Search for the cell housing the specified text and yield its (x, y) center coordinate. 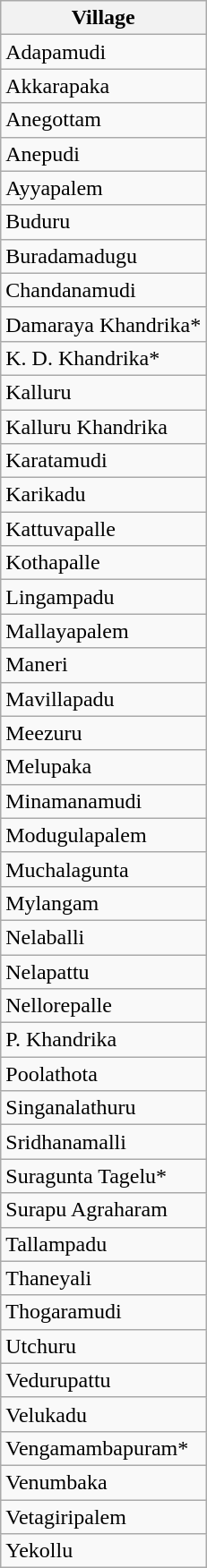
Tallampadu (104, 1244)
Anepudi (104, 154)
Village (104, 18)
Chandanamudi (104, 290)
Karikadu (104, 495)
Poolathota (104, 1074)
Thaneyali (104, 1278)
Nellorepalle (104, 1006)
Kattuvapalle (104, 529)
Kothapalle (104, 563)
Venumbaka (104, 1482)
Mallayapalem (104, 631)
Surapu Agraharam (104, 1210)
Damaraya Khandrika* (104, 324)
Akkarapaka (104, 86)
Kalluru Khandrika (104, 427)
Mylangam (104, 903)
Lingampadu (104, 597)
Melupaka (104, 767)
Nelapattu (104, 971)
Vengamambapuram* (104, 1448)
Sridhanamalli (104, 1142)
Minamanamudi (104, 801)
Mavillapadu (104, 699)
Muchalagunta (104, 869)
Utchuru (104, 1346)
K. D. Khandrika* (104, 358)
Kalluru (104, 392)
Vetagiripalem (104, 1517)
Vedurupattu (104, 1380)
Velukadu (104, 1414)
Nelaballi (104, 937)
Ayyapalem (104, 188)
Thogaramudi (104, 1312)
Suragunta Tagelu* (104, 1176)
Anegottam (104, 120)
P. Khandrika (104, 1040)
Yekollu (104, 1551)
Maneri (104, 665)
Buradamadugu (104, 256)
Adapamudi (104, 52)
Modugulapalem (104, 835)
Singanalathuru (104, 1108)
Karatamudi (104, 461)
Buduru (104, 222)
Meezuru (104, 733)
